Output the (X, Y) coordinate of the center of the cell containing the given text.  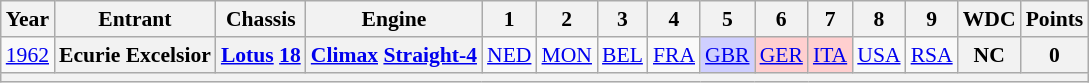
4 (674, 19)
USA (878, 55)
5 (728, 19)
1 (509, 19)
GBR (728, 55)
6 (782, 19)
RSA (932, 55)
7 (830, 19)
WDC (990, 19)
9 (932, 19)
ITA (830, 55)
BEL (622, 55)
2 (568, 19)
Year (28, 19)
NC (990, 55)
GER (782, 55)
8 (878, 19)
0 (1055, 55)
Entrant (135, 19)
Climax Straight-4 (394, 55)
Ecurie Excelsior (135, 55)
FRA (674, 55)
1962 (28, 55)
MON (568, 55)
Chassis (261, 19)
NED (509, 55)
Points (1055, 19)
3 (622, 19)
Lotus 18 (261, 55)
Engine (394, 19)
